Scan for the cell matching the given text and deliver its (X, Y) coordinate at center. 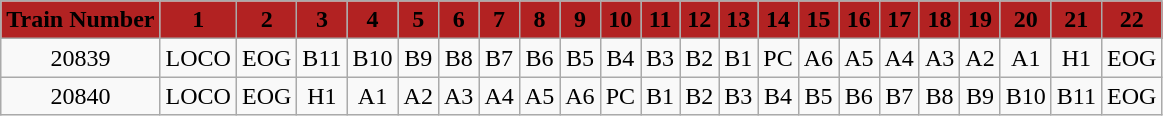
Train Number (80, 20)
14 (778, 20)
20840 (80, 96)
20 (1026, 20)
11 (660, 20)
16 (859, 20)
13 (738, 20)
21 (1076, 20)
22 (1131, 20)
8 (539, 20)
2 (266, 20)
7 (499, 20)
20839 (80, 58)
19 (980, 20)
17 (899, 20)
1 (198, 20)
5 (418, 20)
4 (372, 20)
12 (700, 20)
15 (818, 20)
10 (620, 20)
9 (580, 20)
6 (458, 20)
3 (322, 20)
18 (939, 20)
